From the cell containing the given text, extract its center point as [x, y] coordinate. 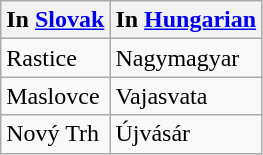
Vajasvata [186, 96]
In Hungarian [186, 20]
Újvásár [186, 134]
Maslovce [56, 96]
Nagymagyar [186, 58]
In Slovak [56, 20]
Rastice [56, 58]
Nový Trh [56, 134]
